From the cell containing the given text, extract its center point as [X, Y] coordinate. 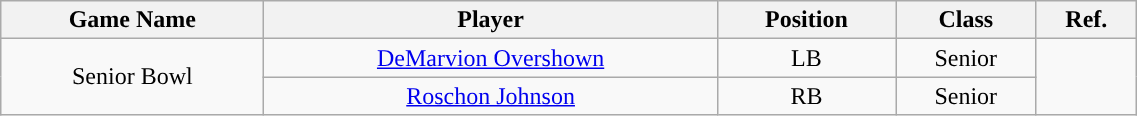
LB [806, 58]
Player [490, 20]
DeMarvion Overshown [490, 58]
Senior Bowl [132, 77]
Class [966, 20]
Game Name [132, 20]
Ref. [1086, 20]
Roschon Johnson [490, 96]
Position [806, 20]
RB [806, 96]
